Detect which cell encompasses the target text, then output its (x, y) center coordinate. 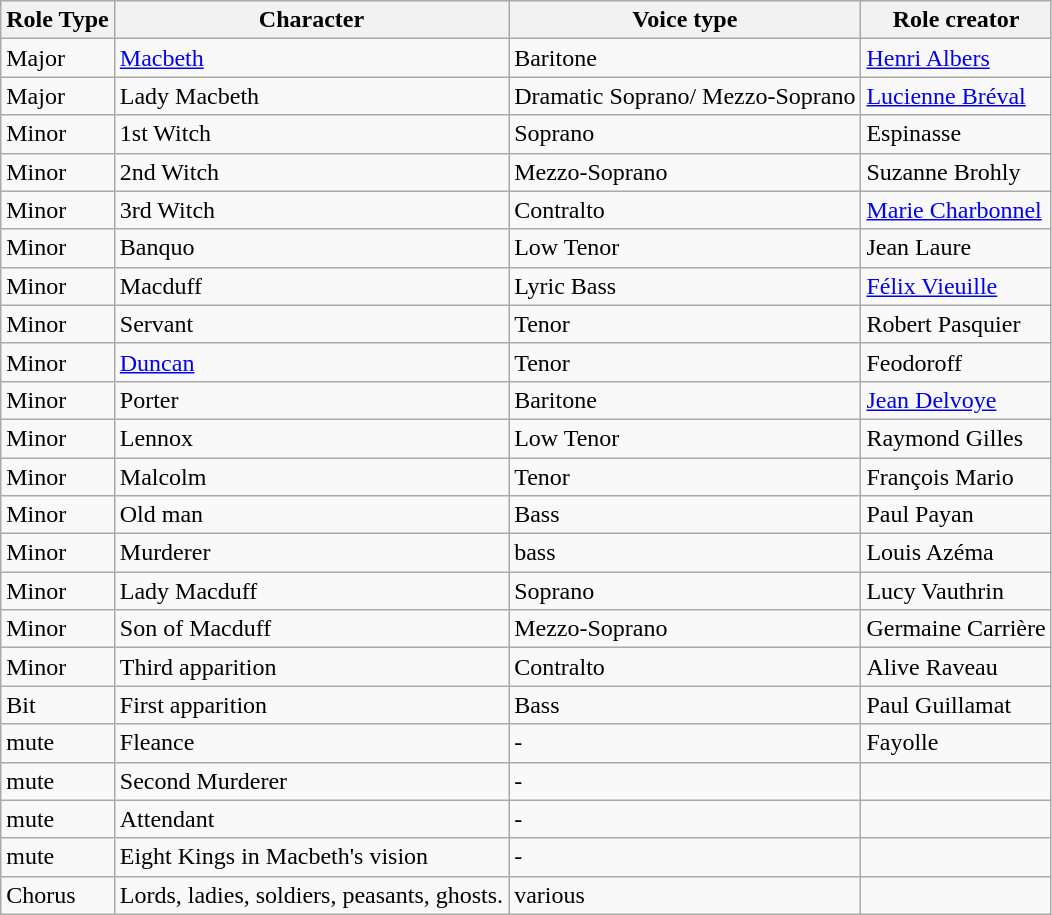
Second Murderer (311, 781)
Eight Kings in Macbeth's vision (311, 857)
bass (685, 553)
Robert Pasquier (956, 324)
Lady Macduff (311, 591)
Servant (311, 324)
Feodoroff (956, 362)
Marie Charbonnel (956, 210)
Jean Delvoye (956, 400)
Macduff (311, 286)
Alive Raveau (956, 667)
First apparition (311, 705)
Murderer (311, 553)
Raymond Gilles (956, 438)
Paul Payan (956, 515)
Félix Vieuille (956, 286)
Henri Albers (956, 58)
Paul Guillamat (956, 705)
Third apparition (311, 667)
Lords, ladies, soldiers, peasants, ghosts. (311, 895)
Lucy Vauthrin (956, 591)
Macbeth (311, 58)
Lady Macbeth (311, 96)
Malcolm (311, 477)
Louis Azéma (956, 553)
Old man (311, 515)
Banquo (311, 248)
Lucienne Bréval (956, 96)
Jean Laure (956, 248)
François Mario (956, 477)
3rd Witch (311, 210)
Bit (58, 705)
Son of Macduff (311, 629)
Espinasse (956, 134)
Suzanne Brohly (956, 172)
Porter (311, 400)
Attendant (311, 819)
Role Type (58, 20)
various (685, 895)
Dramatic Soprano/ Mezzo-Soprano (685, 96)
Role creator (956, 20)
Lennox (311, 438)
Fayolle (956, 743)
Germaine Carrière (956, 629)
Fleance (311, 743)
Chorus (58, 895)
1st Witch (311, 134)
Voice type (685, 20)
Character (311, 20)
Duncan (311, 362)
2nd Witch (311, 172)
Lyric Bass (685, 286)
